Locate the cell with the specified text and output its (x, y) center coordinate. 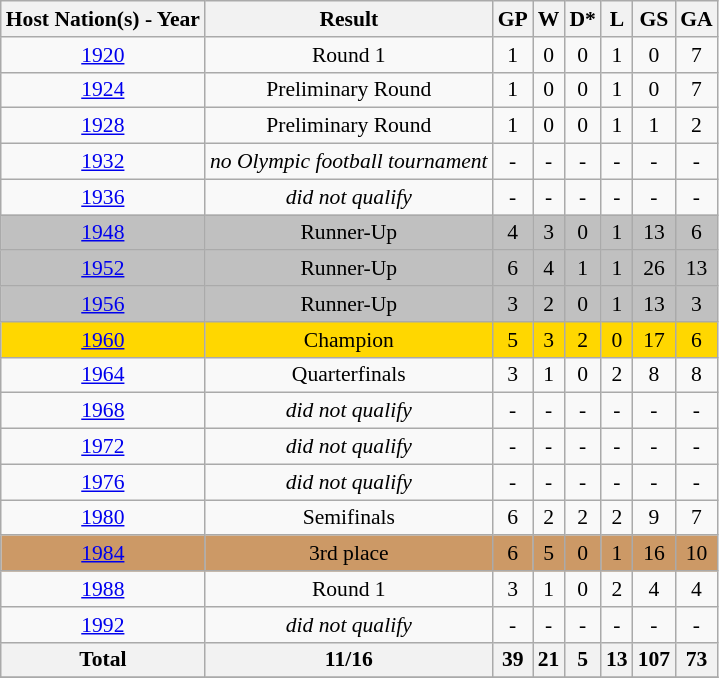
39 (513, 660)
21 (549, 660)
1928 (103, 126)
1980 (103, 518)
1952 (103, 269)
1968 (103, 411)
26 (654, 269)
1976 (103, 482)
9 (654, 518)
Champion (349, 340)
GS (654, 19)
10 (696, 554)
GP (513, 19)
16 (654, 554)
1920 (103, 55)
Result (349, 19)
1956 (103, 304)
73 (696, 660)
Quarterfinals (349, 375)
Semifinals (349, 518)
1984 (103, 554)
GA (696, 19)
3rd place (349, 554)
Total (103, 660)
L (617, 19)
1988 (103, 589)
W (549, 19)
1932 (103, 162)
1936 (103, 197)
D* (582, 19)
17 (654, 340)
Host Nation(s) - Year (103, 19)
no Olympic football tournament (349, 162)
11/16 (349, 660)
1960 (103, 340)
1964 (103, 375)
1948 (103, 233)
107 (654, 660)
1972 (103, 447)
1924 (103, 90)
1992 (103, 625)
